Provide the (X, Y) coordinate of the cell's center where the given text is located.  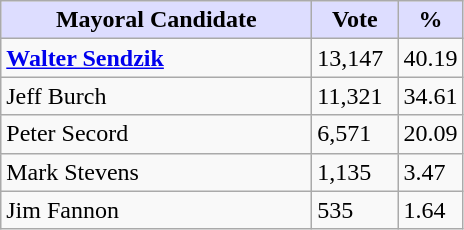
Peter Secord (156, 134)
3.47 (430, 172)
1.64 (430, 210)
6,571 (355, 134)
Mayoral Candidate (156, 20)
1,135 (355, 172)
535 (355, 210)
34.61 (430, 96)
% (430, 20)
Walter Sendzik (156, 58)
Vote (355, 20)
40.19 (430, 58)
13,147 (355, 58)
Jeff Burch (156, 96)
Mark Stevens (156, 172)
11,321 (355, 96)
Jim Fannon (156, 210)
20.09 (430, 134)
